Determine the [X, Y] coordinate at the center of the cell enclosing the given text.  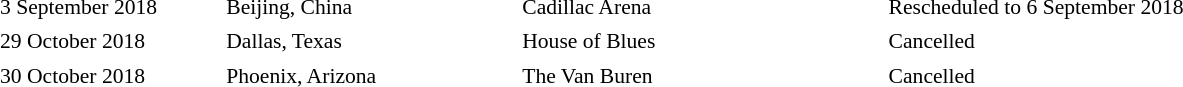
Dallas, Texas [370, 42]
House of Blues [700, 42]
